Find where the given text appears and provide that cell's center as [X, Y] coordinate. 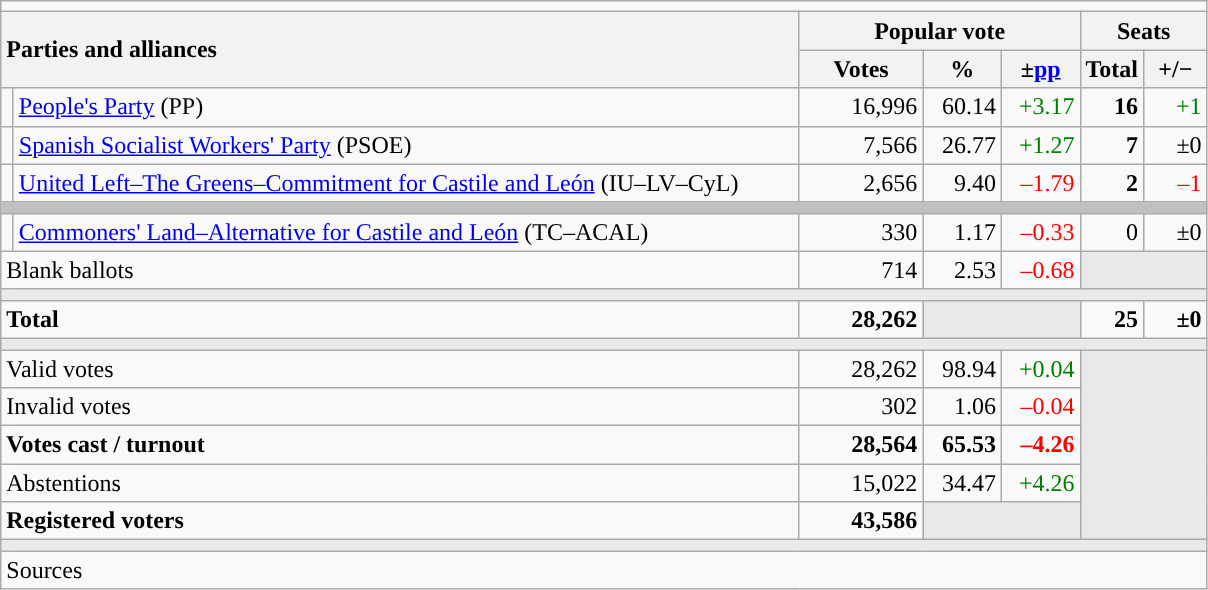
Invalid votes [400, 407]
1.17 [962, 232]
Abstentions [400, 483]
–1.79 [1040, 183]
60.14 [962, 107]
+0.04 [1040, 369]
+1 [1176, 107]
98.94 [962, 369]
302 [861, 407]
–1 [1176, 183]
United Left–The Greens–Commitment for Castile and León (IU–LV–CyL) [406, 183]
2.53 [962, 270]
1.06 [962, 407]
28,564 [861, 445]
–0.68 [1040, 270]
–0.04 [1040, 407]
+1.27 [1040, 145]
Parties and alliances [400, 50]
% [962, 69]
Votes cast / turnout [400, 445]
16 [1112, 107]
2 [1112, 183]
+/− [1176, 69]
15,022 [861, 483]
0 [1112, 232]
Valid votes [400, 369]
Sources [604, 570]
34.47 [962, 483]
65.53 [962, 445]
43,586 [861, 521]
714 [861, 270]
Commoners' Land–Alternative for Castile and León (TC–ACAL) [406, 232]
Registered voters [400, 521]
People's Party (PP) [406, 107]
Seats [1144, 31]
–4.26 [1040, 445]
330 [861, 232]
9.40 [962, 183]
25 [1112, 319]
Votes [861, 69]
Blank ballots [400, 270]
26.77 [962, 145]
2,656 [861, 183]
–0.33 [1040, 232]
7,566 [861, 145]
+4.26 [1040, 483]
Popular vote [940, 31]
+3.17 [1040, 107]
±pp [1040, 69]
7 [1112, 145]
Spanish Socialist Workers' Party (PSOE) [406, 145]
16,996 [861, 107]
